Return [X, Y] of the center of cell containing provided text 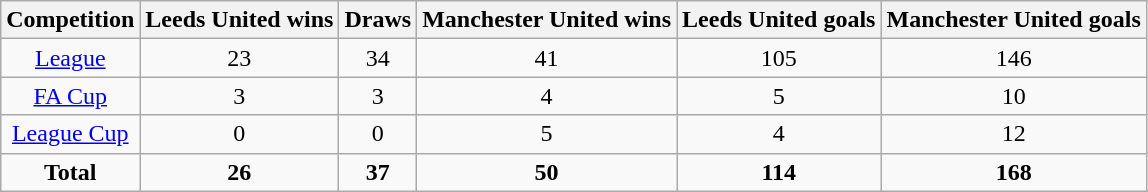
Draws [378, 20]
League Cup [70, 134]
League [70, 58]
105 [779, 58]
Competition [70, 20]
Manchester United goals [1014, 20]
50 [547, 172]
34 [378, 58]
23 [240, 58]
Leeds United wins [240, 20]
37 [378, 172]
FA Cup [70, 96]
Total [70, 172]
Leeds United goals [779, 20]
12 [1014, 134]
146 [1014, 58]
Manchester United wins [547, 20]
10 [1014, 96]
41 [547, 58]
114 [779, 172]
26 [240, 172]
168 [1014, 172]
